Detect which cell encompasses the target text, then output its [x, y] center coordinate. 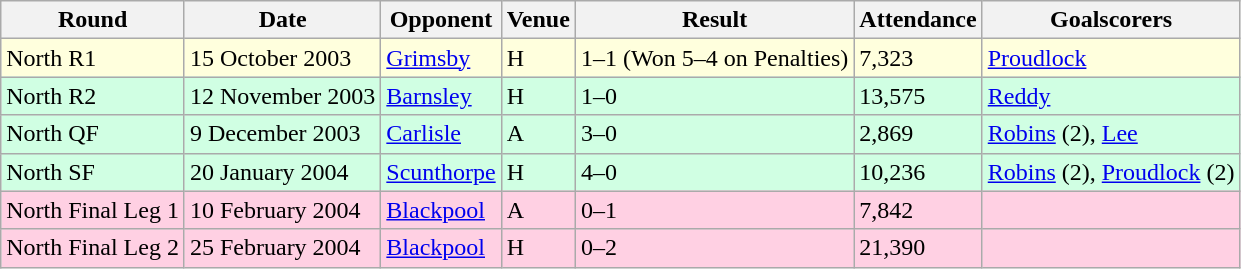
Robins (2), Proudlock (2) [1111, 172]
North R1 [93, 58]
Proudlock [1111, 58]
North Final Leg 1 [93, 210]
Date [282, 20]
Grimsby [441, 58]
9 December 2003 [282, 134]
North QF [93, 134]
Reddy [1111, 96]
Robins (2), Lee [1111, 134]
10,236 [918, 172]
Venue [538, 20]
Barnsley [441, 96]
Opponent [441, 20]
North R2 [93, 96]
Goalscorers [1111, 20]
7,842 [918, 210]
13,575 [918, 96]
12 November 2003 [282, 96]
1–1 (Won 5–4 on Penalties) [714, 58]
North SF [93, 172]
3–0 [714, 134]
North Final Leg 2 [93, 248]
7,323 [918, 58]
15 October 2003 [282, 58]
4–0 [714, 172]
Round [93, 20]
1–0 [714, 96]
2,869 [918, 134]
0–1 [714, 210]
0–2 [714, 248]
Carlisle [441, 134]
Result [714, 20]
21,390 [918, 248]
Attendance [918, 20]
Scunthorpe [441, 172]
25 February 2004 [282, 248]
20 January 2004 [282, 172]
10 February 2004 [282, 210]
